Output the (x, y) coordinate of the center of the cell containing the given text.  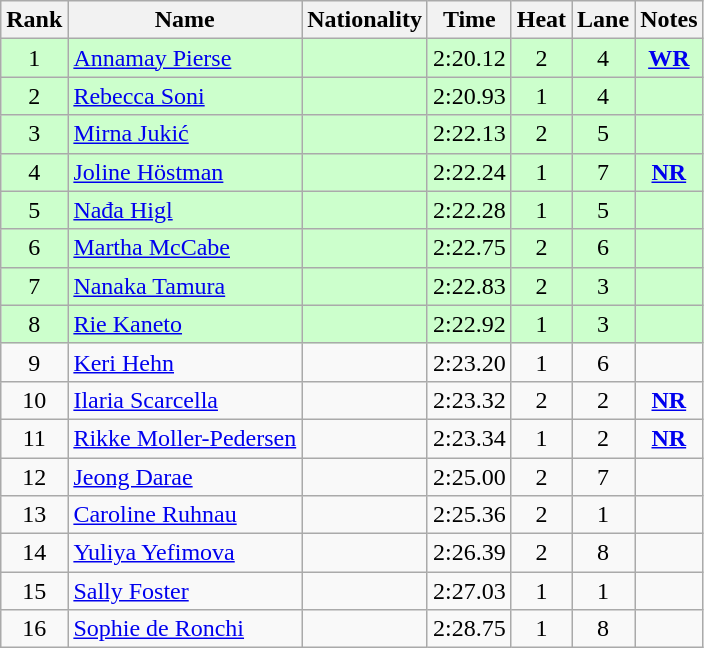
Mirna Jukić (185, 134)
Sally Foster (185, 591)
2:20.93 (469, 96)
2:28.75 (469, 629)
9 (34, 362)
2:25.00 (469, 477)
Jeong Darae (185, 477)
10 (34, 400)
Caroline Ruhnau (185, 515)
2:22.75 (469, 248)
Nađa Higl (185, 210)
Joline Höstman (185, 172)
Name (185, 20)
12 (34, 477)
13 (34, 515)
2:22.13 (469, 134)
2:26.39 (469, 553)
2:22.24 (469, 172)
Time (469, 20)
Annamay Pierse (185, 58)
14 (34, 553)
Rikke Moller-Pedersen (185, 438)
WR (669, 58)
2:23.32 (469, 400)
16 (34, 629)
Heat (541, 20)
Yuliya Yefimova (185, 553)
Rank (34, 20)
15 (34, 591)
Sophie de Ronchi (185, 629)
Ilaria Scarcella (185, 400)
Keri Hehn (185, 362)
2:23.34 (469, 438)
Nanaka Tamura (185, 286)
Rebecca Soni (185, 96)
11 (34, 438)
Notes (669, 20)
2:22.83 (469, 286)
2:20.12 (469, 58)
Martha McCabe (185, 248)
Nationality (365, 20)
2:27.03 (469, 591)
2:22.28 (469, 210)
Lane (604, 20)
2:25.36 (469, 515)
Rie Kaneto (185, 324)
2:23.20 (469, 362)
2:22.92 (469, 324)
